From the cell containing the given text, extract its center point as [X, Y] coordinate. 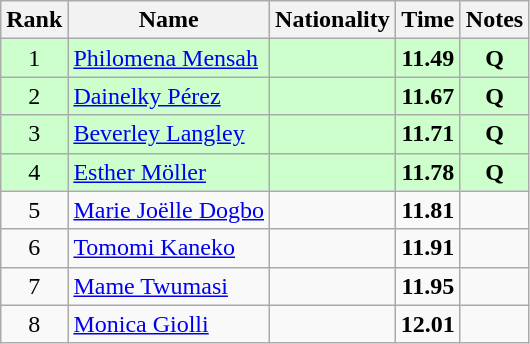
12.01 [428, 324]
11.67 [428, 96]
Marie Joëlle Dogbo [169, 210]
11.71 [428, 134]
4 [34, 172]
Tomomi Kaneko [169, 248]
Time [428, 20]
Name [169, 20]
Philomena Mensah [169, 58]
Nationality [333, 20]
7 [34, 286]
Dainelky Pérez [169, 96]
Monica Giolli [169, 324]
2 [34, 96]
Notes [494, 20]
Beverley Langley [169, 134]
Esther Möller [169, 172]
5 [34, 210]
11.49 [428, 58]
3 [34, 134]
6 [34, 248]
11.95 [428, 286]
1 [34, 58]
11.81 [428, 210]
Rank [34, 20]
11.78 [428, 172]
Mame Twumasi [169, 286]
8 [34, 324]
11.91 [428, 248]
